Extract the [x, y] coordinate from the center of the cell holding the provided text.  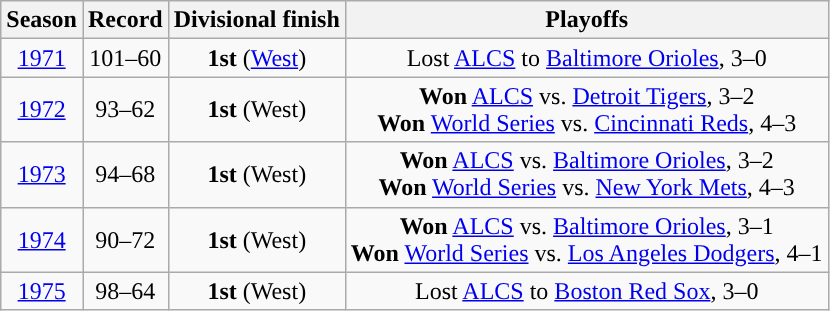
Season [42, 20]
94–68 [125, 174]
1975 [42, 291]
1971 [42, 58]
Lost ALCS to Baltimore Orioles, 3–0 [586, 58]
1972 [42, 110]
1974 [42, 240]
Lost ALCS to Boston Red Sox, 3–0 [586, 291]
93–62 [125, 110]
90–72 [125, 240]
98–64 [125, 291]
Won ALCS vs. Baltimore Orioles, 3–1Won World Series vs. Los Angeles Dodgers, 4–1 [586, 240]
1973 [42, 174]
Won ALCS vs. Baltimore Orioles, 3–2Won World Series vs. New York Mets, 4–3 [586, 174]
Divisional finish [256, 20]
Won ALCS vs. Detroit Tigers, 3–2Won World Series vs. Cincinnati Reds, 4–3 [586, 110]
Record [125, 20]
101–60 [125, 58]
Playoffs [586, 20]
